Provide the [X, Y] coordinate of the cell's center where the given text is located.  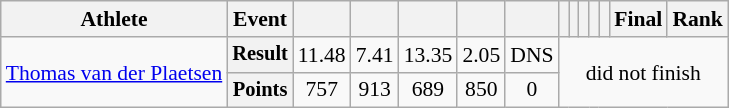
850 [481, 90]
Thomas van der Plaetsen [114, 72]
757 [322, 90]
Event [260, 19]
11.48 [322, 55]
7.41 [375, 55]
0 [532, 90]
13.35 [428, 55]
689 [428, 90]
Final [638, 19]
Points [260, 90]
did not finish [644, 72]
DNS [532, 55]
Rank [698, 19]
Result [260, 55]
913 [375, 90]
Athlete [114, 19]
2.05 [481, 55]
